Output the (x, y) coordinate of the center of the cell containing the given text.  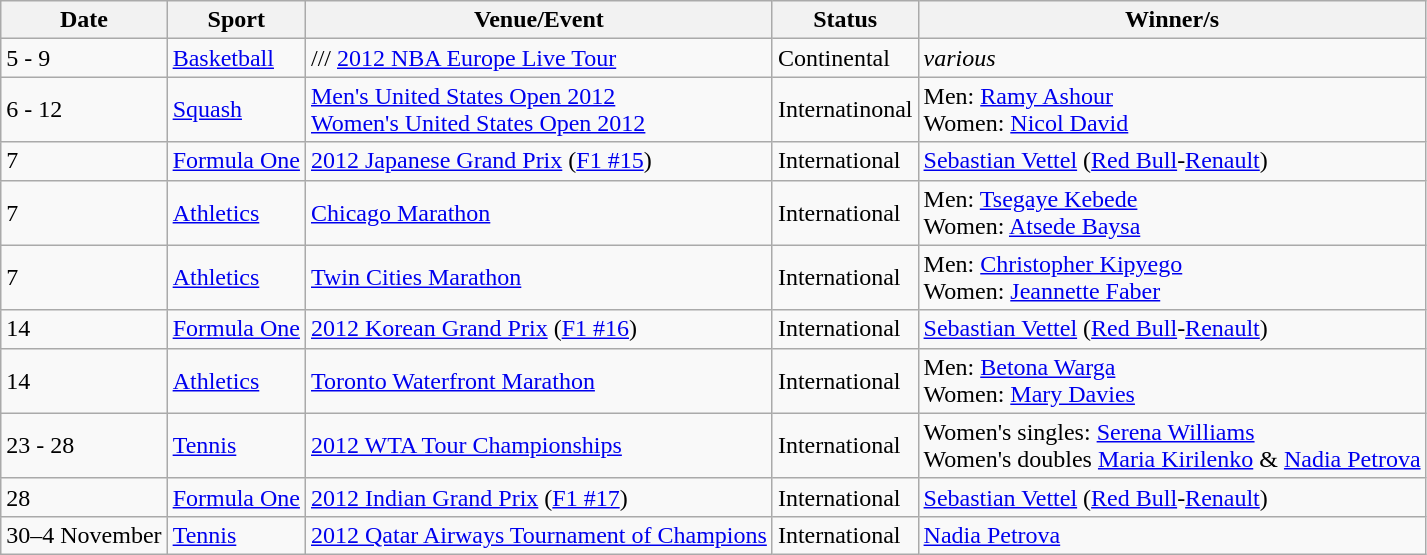
6 - 12 (84, 110)
Men: Ramy Ashour Women: Nicol David (1172, 110)
various (1172, 58)
5 - 9 (84, 58)
Continental (845, 58)
2012 WTA Tour Championships (538, 446)
Sport (236, 20)
Nadia Petrova (1172, 535)
/// 2012 NBA Europe Live Tour (538, 58)
Men: Tsegaye KebedeWomen: Atsede Baysa (1172, 212)
Women's singles: Serena WilliamsWomen's doubles Maria Kirilenko & Nadia Petrova (1172, 446)
Men's United States Open 2012 Women's United States Open 2012 (538, 110)
2012 Japanese Grand Prix (F1 #15) (538, 161)
Winner/s (1172, 20)
2012 Korean Grand Prix (F1 #16) (538, 329)
Squash (236, 110)
Status (845, 20)
2012 Qatar Airways Tournament of Champions (538, 535)
Twin Cities Marathon (538, 278)
Men: Christopher KipyegoWomen: Jeannette Faber (1172, 278)
Date (84, 20)
Men: Betona Warga Women: Mary Davies (1172, 380)
Venue/Event (538, 20)
Toronto Waterfront Marathon (538, 380)
Internatinonal (845, 110)
28 (84, 497)
Chicago Marathon (538, 212)
23 - 28 (84, 446)
Basketball (236, 58)
30–4 November (84, 535)
2012 Indian Grand Prix (F1 #17) (538, 497)
